Scan for the cell matching the given text and deliver its (x, y) coordinate at center. 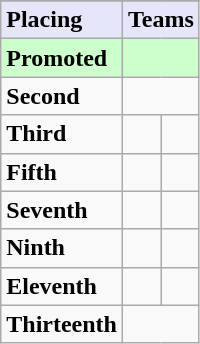
Teams (160, 20)
Placing (62, 20)
Third (62, 134)
Eleventh (62, 286)
Second (62, 96)
Ninth (62, 248)
Seventh (62, 210)
Fifth (62, 172)
Promoted (62, 58)
Thirteenth (62, 324)
